Return the [x, y] coordinate for the center point of the cell that contains the specified text.  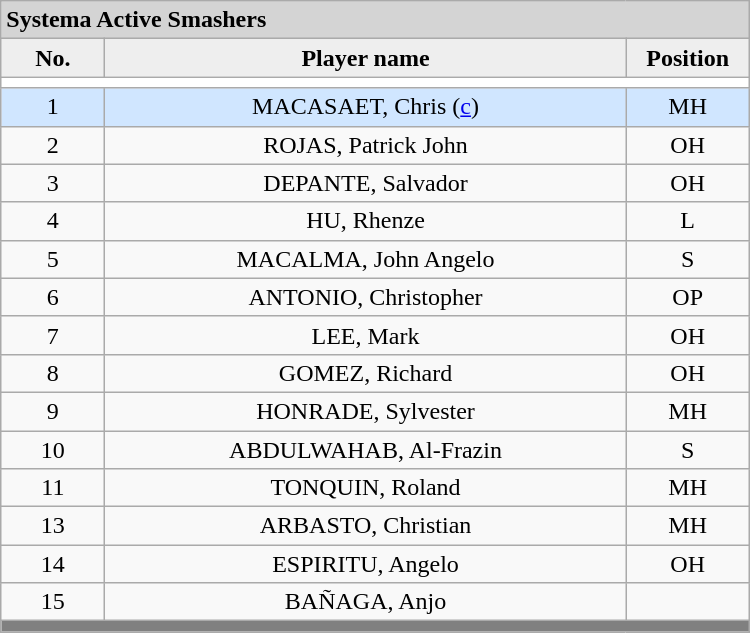
3 [53, 183]
ANTONIO, Christopher [366, 297]
Player name [366, 58]
Systema Active Smashers [375, 20]
MACALMA, John Angelo [366, 259]
MACASAET, Chris (c) [366, 107]
14 [53, 564]
DEPANTE, Salvador [366, 183]
L [688, 221]
GOMEZ, Richard [366, 373]
BAÑAGA, Anjo [366, 602]
7 [53, 335]
5 [53, 259]
LEE, Mark [366, 335]
9 [53, 411]
No. [53, 58]
HONRADE, Sylvester [366, 411]
ABDULWAHAB, Al-Frazin [366, 449]
ESPIRITU, Angelo [366, 564]
Position [688, 58]
OP [688, 297]
6 [53, 297]
ROJAS, Patrick John [366, 145]
2 [53, 145]
4 [53, 221]
15 [53, 602]
ARBASTO, Christian [366, 526]
10 [53, 449]
HU, Rhenze [366, 221]
TONQUIN, Roland [366, 488]
13 [53, 526]
1 [53, 107]
11 [53, 488]
8 [53, 373]
